Search for the cell housing the specified text and yield its [X, Y] center coordinate. 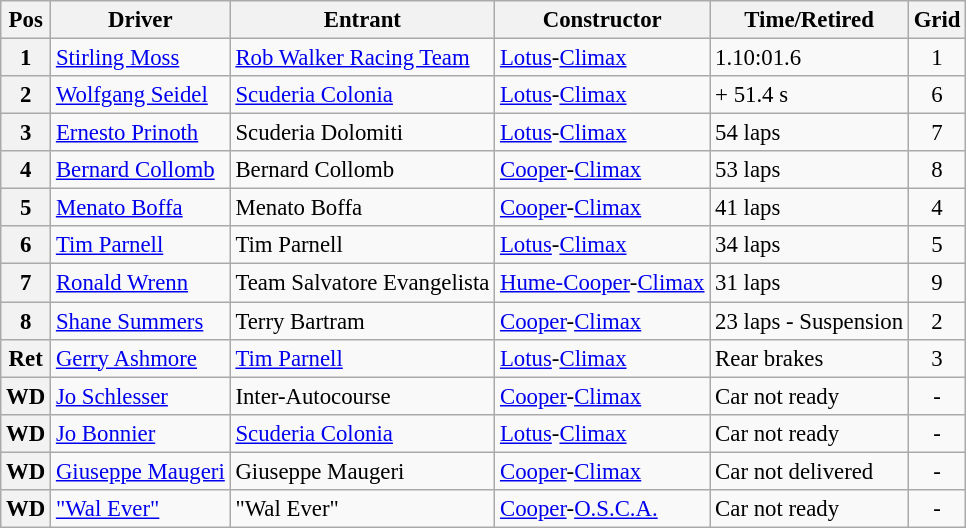
Gerry Ashmore [141, 358]
Inter-Autocourse [362, 396]
+ 51.4 s [810, 95]
Cooper-O.S.C.A. [602, 509]
Grid [936, 20]
Hume-Cooper-Climax [602, 283]
54 laps [810, 133]
Pos [26, 20]
Team Salvatore Evangelista [362, 283]
Scuderia Dolomiti [362, 133]
53 laps [810, 170]
Car not delivered [810, 471]
Stirling Moss [141, 58]
1.10:01.6 [810, 58]
Rear brakes [810, 358]
Rob Walker Racing Team [362, 58]
Ronald Wrenn [141, 283]
Ret [26, 358]
34 laps [810, 245]
41 laps [810, 208]
Driver [141, 20]
9 [936, 283]
23 laps - Suspension [810, 321]
Entrant [362, 20]
Jo Bonnier [141, 433]
Jo Schlesser [141, 396]
Wolfgang Seidel [141, 95]
31 laps [810, 283]
Time/Retired [810, 20]
Ernesto Prinoth [141, 133]
Terry Bartram [362, 321]
Constructor [602, 20]
Shane Summers [141, 321]
